Search for the cell housing the specified text and yield its [X, Y] center coordinate. 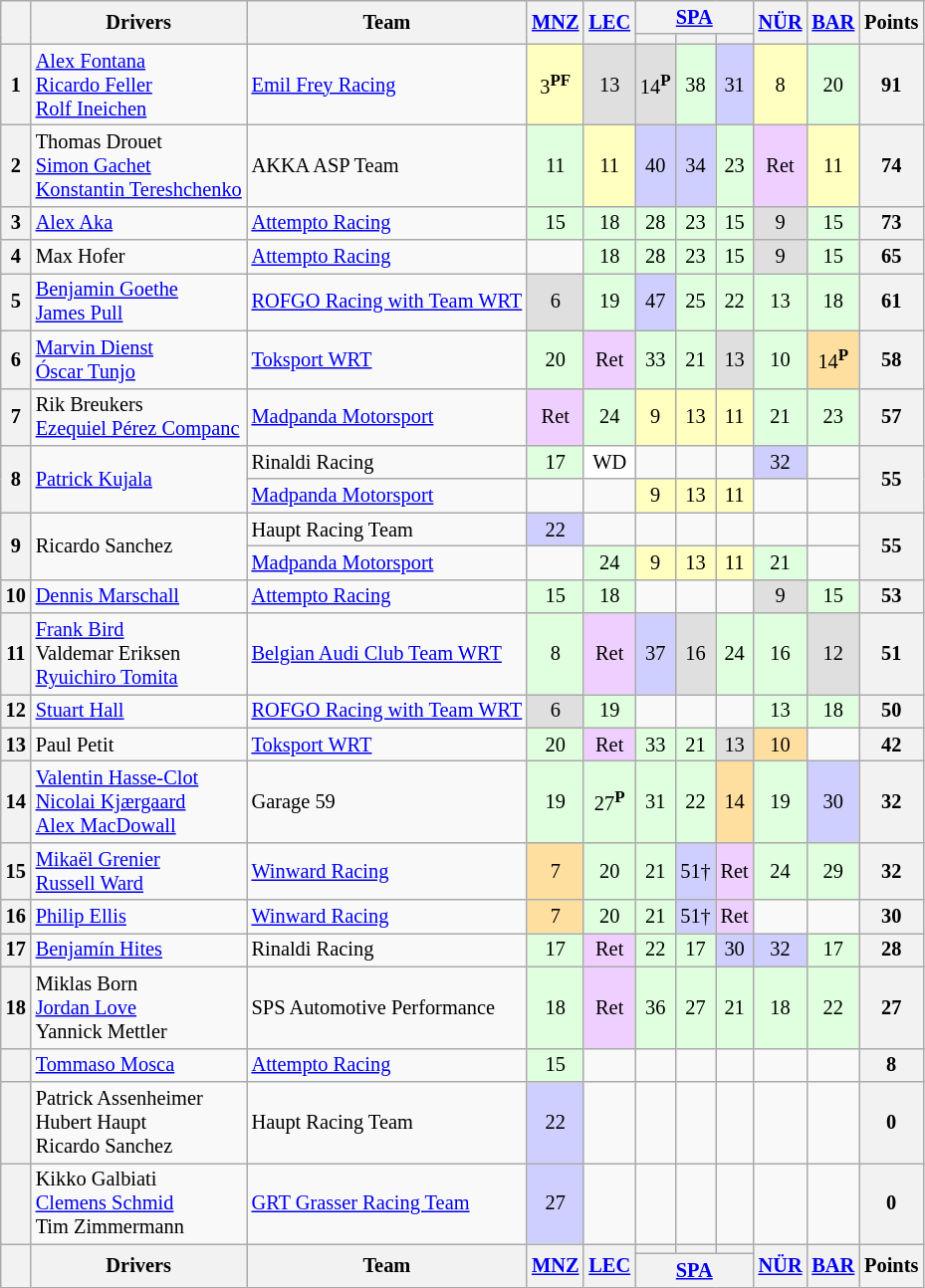
50 [891, 711]
36 [655, 1007]
Valentin Hasse-Clot Nicolai Kjærgaard Alex MacDowall [139, 801]
51 [891, 654]
74 [891, 165]
25 [695, 302]
Kikko Galbiati Clemens Schmid Tim Zimmermann [139, 1203]
29 [832, 871]
Mikaël Grenier Russell Ward [139, 871]
Miklas Born Jordan Love Yannick Mettler [139, 1007]
Tommaso Mosca [139, 1065]
37 [655, 654]
Rik Breukers Ezequiel Pérez Companc [139, 417]
42 [891, 745]
65 [891, 257]
47 [655, 302]
Ricardo Sanchez [139, 545]
2 [16, 165]
4 [16, 257]
Patrick Assenheimer Hubert Haupt Ricardo Sanchez [139, 1122]
Patrick Kujala [139, 478]
SPS Automotive Performance [387, 1007]
Frank Bird Valdemar Eriksen Ryuichiro Tomita [139, 654]
Belgian Audi Club Team WRT [387, 654]
73 [891, 223]
Garage 59 [387, 801]
Benjamin Goethe James Pull [139, 302]
WD [609, 462]
Dennis Marschall [139, 596]
Emil Frey Racing [387, 85]
3 [16, 223]
Max Hofer [139, 257]
Thomas Drouet Simon Gachet Konstantin Tereshchenko [139, 165]
Alex Fontana Ricardo Feller Rolf Ineichen [139, 85]
Benjamín Hites [139, 950]
Philip Ellis [139, 917]
3PF [556, 85]
53 [891, 596]
Alex Aka [139, 223]
Marvin Dienst Óscar Tunjo [139, 359]
Stuart Hall [139, 711]
1 [16, 85]
57 [891, 417]
38 [695, 85]
58 [891, 359]
40 [655, 165]
27P [609, 801]
91 [891, 85]
Paul Petit [139, 745]
34 [695, 165]
61 [891, 302]
GRT Grasser Racing Team [387, 1203]
5 [16, 302]
AKKA ASP Team [387, 165]
